Return [x, y] of the center of cell containing provided text 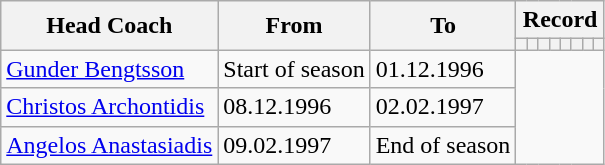
Angelos Anastasiadis [110, 145]
09.02.1997 [294, 145]
End of season [443, 145]
To [443, 26]
From [294, 26]
01.12.1996 [443, 69]
Gunder Bengtsson [110, 69]
Start of season [294, 69]
Head Coach [110, 26]
Record [560, 20]
Christos Archontidis [110, 107]
02.02.1997 [443, 107]
08.12.1996 [294, 107]
